Provide the (x, y) coordinate of the cell's center where the given text is located.  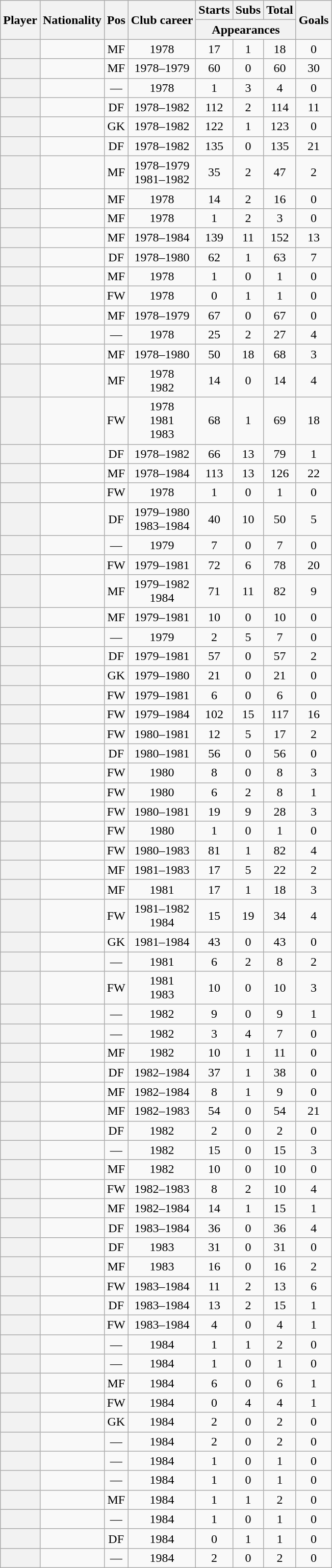
1978–19791981–1982 (162, 173)
Pos (116, 20)
112 (214, 107)
19811983 (162, 988)
1980–1983 (162, 850)
81 (214, 850)
47 (280, 173)
66 (214, 454)
20 (314, 565)
Player (20, 20)
122 (214, 127)
63 (280, 257)
Goals (314, 20)
Appearances (246, 30)
Starts (214, 10)
1981–19821984 (162, 916)
Total (280, 10)
25 (214, 335)
71 (214, 591)
37 (214, 1072)
114 (280, 107)
102 (214, 715)
197819811983 (162, 421)
19781982 (162, 381)
1981–1983 (162, 870)
40 (214, 519)
1981–1984 (162, 942)
139 (214, 237)
1979–19801983–1984 (162, 519)
113 (214, 473)
1979–19821984 (162, 591)
Nationality (72, 20)
27 (280, 335)
72 (214, 565)
30 (314, 68)
28 (280, 812)
1979–1984 (162, 715)
35 (214, 173)
79 (280, 454)
Subs (248, 10)
69 (280, 421)
1979–1980 (162, 676)
126 (280, 473)
78 (280, 565)
34 (280, 916)
117 (280, 715)
38 (280, 1072)
152 (280, 237)
123 (280, 127)
12 (214, 734)
Club career (162, 20)
62 (214, 257)
